Return [x, y] of the center of cell containing provided text 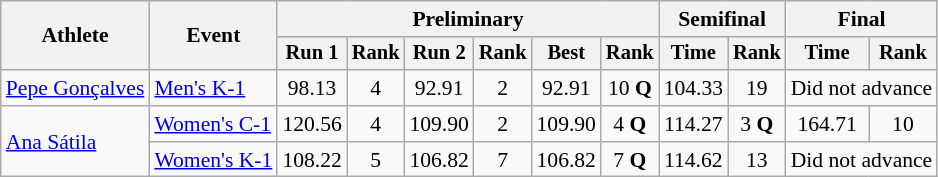
3 Q [757, 124]
114.27 [694, 124]
Did not advance [862, 88]
4 Q [630, 124]
Run 2 [438, 54]
Men's K-1 [213, 88]
98.13 [312, 88]
Run 1 [312, 54]
10 Q [630, 88]
Women's C-1 [213, 124]
Best [566, 54]
19 [757, 88]
10 [904, 124]
164.71 [828, 124]
Pepe Gonçalves [76, 88]
104.33 [694, 88]
Preliminary [468, 19]
Event [213, 36]
Ana Sátila [76, 142]
Final [862, 19]
120.56 [312, 124]
Athlete [76, 36]
Semifinal [722, 19]
